Search for the cell housing the specified text and yield its (X, Y) center coordinate. 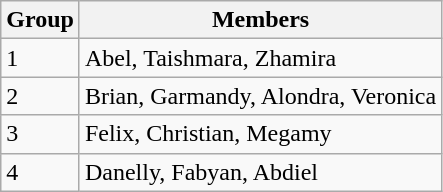
Abel, Taishmara, Zhamira (260, 58)
Brian, Garmandy, Alondra, Veronica (260, 96)
2 (40, 96)
Felix, Christian, Megamy (260, 134)
Group (40, 20)
Danelly, Fabyan, Abdiel (260, 172)
1 (40, 58)
Members (260, 20)
3 (40, 134)
4 (40, 172)
